For the text-containing cell, return its midpoint in [X, Y] coordinate format. 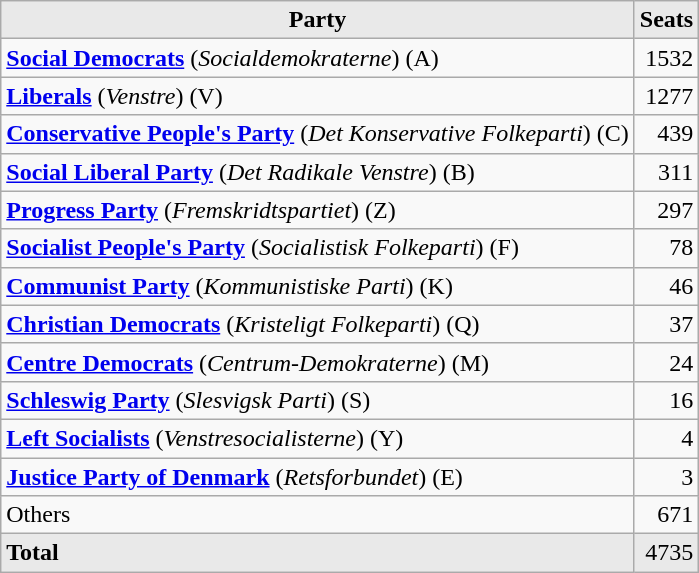
46 [666, 286]
297 [666, 210]
Justice Party of Denmark (Retsforbundet) (E) [318, 477]
Others [318, 515]
Party [318, 20]
439 [666, 134]
Centre Democrats (Centrum-Demokraterne) (M) [318, 362]
Conservative People's Party (Det Konservative Folkeparti) (C) [318, 134]
Christian Democrats (Kristeligt Folkeparti) (Q) [318, 324]
311 [666, 172]
24 [666, 362]
78 [666, 248]
1532 [666, 58]
Seats [666, 20]
671 [666, 515]
1277 [666, 96]
4 [666, 438]
Progress Party (Fremskridtspartiet) (Z) [318, 210]
Social Liberal Party (Det Radikale Venstre) (B) [318, 172]
Total [318, 553]
4735 [666, 553]
Communist Party (Kommunistiske Parti) (K) [318, 286]
37 [666, 324]
Socialist People's Party (Socialistisk Folkeparti) (F) [318, 248]
Social Democrats (Socialdemokraterne) (A) [318, 58]
16 [666, 400]
Schleswig Party (Slesvigsk Parti) (S) [318, 400]
Left Socialists (Venstresocialisterne) (Y) [318, 438]
Liberals (Venstre) (V) [318, 96]
3 [666, 477]
